From the cell containing the given text, extract its center point as [X, Y] coordinate. 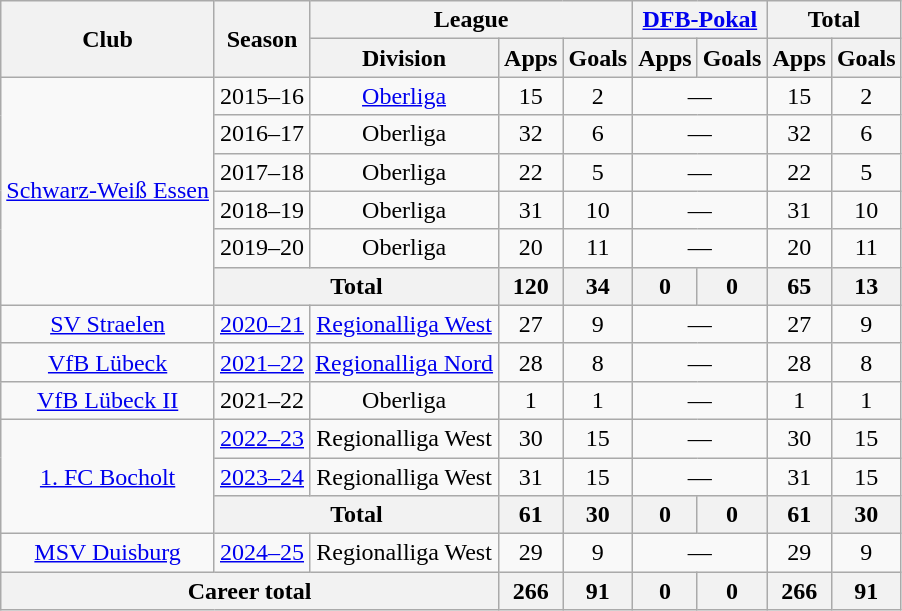
Club [108, 39]
120 [531, 286]
Schwarz-Weiß Essen [108, 191]
2022–23 [262, 438]
VfB Lübeck II [108, 400]
2023–24 [262, 477]
2015–16 [262, 96]
League [472, 20]
34 [598, 286]
Regionalliga Nord [404, 362]
Season [262, 39]
2020–21 [262, 324]
2018–19 [262, 210]
MSV Duisburg [108, 553]
Division [404, 58]
2016–17 [262, 134]
Career total [250, 591]
2019–20 [262, 248]
65 [799, 286]
13 [866, 286]
1. FC Bocholt [108, 476]
SV Straelen [108, 324]
2024–25 [262, 553]
VfB Lübeck [108, 362]
DFB-Pokal [700, 20]
2017–18 [262, 172]
